Scan for the cell matching the given text and deliver its (x, y) coordinate at center. 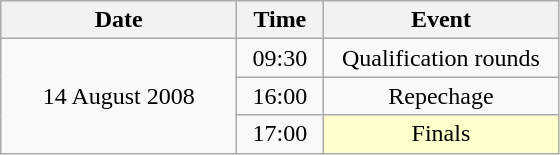
16:00 (280, 96)
17:00 (280, 134)
09:30 (280, 58)
14 August 2008 (119, 96)
Event (441, 20)
Repechage (441, 96)
Time (280, 20)
Qualification rounds (441, 58)
Finals (441, 134)
Date (119, 20)
